Scan for the cell matching the given text and deliver its (X, Y) coordinate at center. 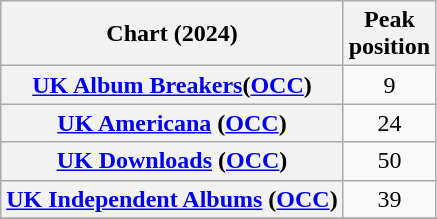
39 (389, 199)
24 (389, 123)
9 (389, 85)
Chart (2024) (172, 34)
UK Independent Albums (OCC) (172, 199)
50 (389, 161)
UK Americana (OCC) (172, 123)
UK Downloads (OCC) (172, 161)
UK Album Breakers(OCC) (172, 85)
Peakposition (389, 34)
